Identify which cell holds the provided text, then report its (x, y) central coordinate. 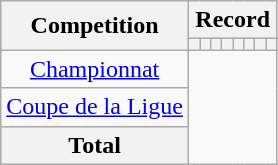
Coupe de la Ligue (95, 107)
Record (232, 20)
Total (95, 145)
Championnat (95, 69)
Competition (95, 26)
